Determine the [X, Y] coordinate at the center of the cell enclosing the given text.  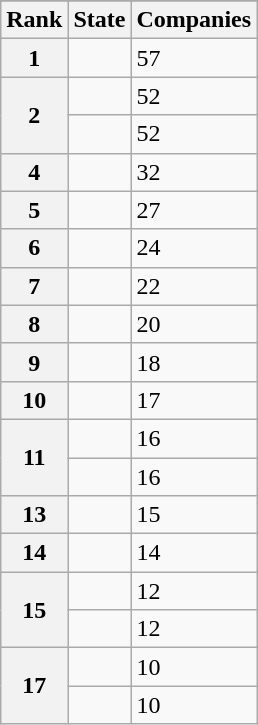
4 [34, 172]
2 [34, 115]
24 [194, 248]
18 [194, 362]
1 [34, 58]
5 [34, 210]
11 [34, 457]
Rank [34, 20]
57 [194, 58]
22 [194, 286]
20 [194, 324]
32 [194, 172]
27 [194, 210]
6 [34, 248]
7 [34, 286]
State [100, 20]
Companies [194, 20]
8 [34, 324]
9 [34, 362]
13 [34, 515]
